From the cell containing the given text, extract its center point as [X, Y] coordinate. 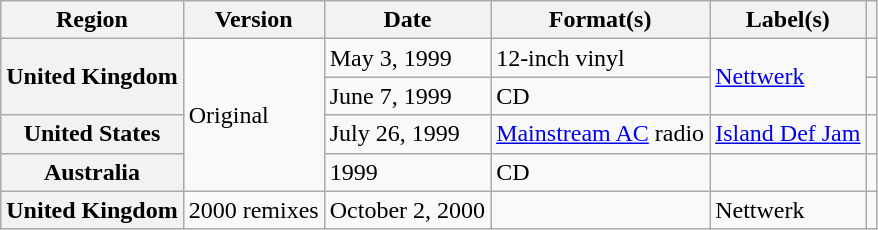
June 7, 1999 [407, 96]
May 3, 1999 [407, 58]
Format(s) [600, 20]
Mainstream AC radio [600, 134]
Label(s) [788, 20]
2000 remixes [254, 210]
Version [254, 20]
Island Def Jam [788, 134]
Australia [92, 172]
1999 [407, 172]
Region [92, 20]
October 2, 2000 [407, 210]
12-inch vinyl [600, 58]
Date [407, 20]
July 26, 1999 [407, 134]
United States [92, 134]
Original [254, 115]
